Capture the cell that displays the provided text and extract its [X, Y] central coordinate. 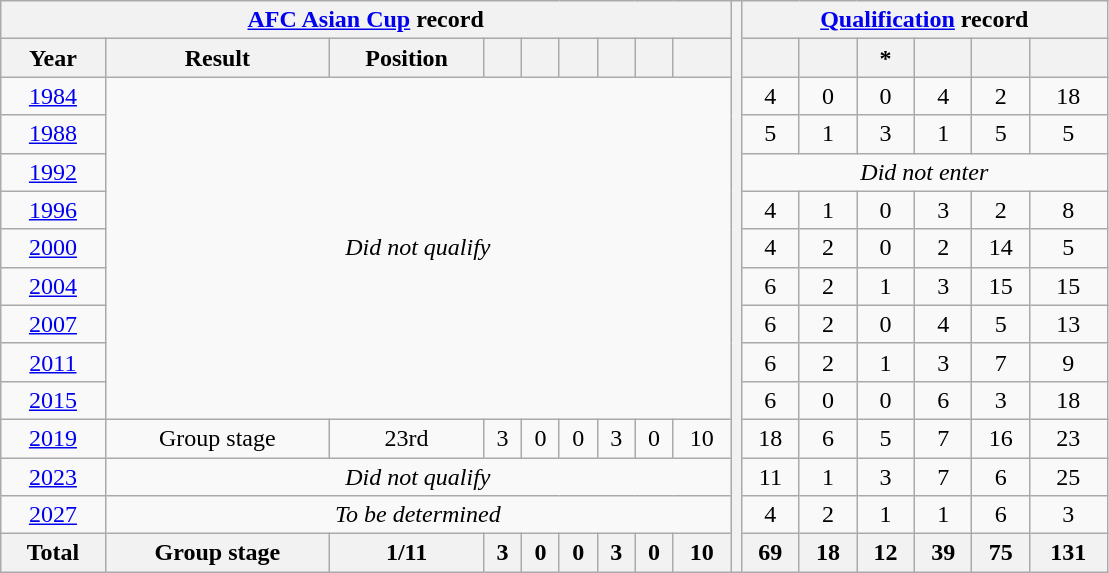
69 [771, 553]
9 [1068, 362]
2004 [53, 286]
2027 [53, 515]
Did not enter [924, 172]
2019 [53, 438]
75 [1001, 553]
To be determined [418, 515]
23 [1068, 438]
Result [217, 58]
2023 [53, 477]
39 [943, 553]
1996 [53, 210]
13 [1068, 324]
25 [1068, 477]
8 [1068, 210]
1988 [53, 134]
1992 [53, 172]
* [886, 58]
1984 [53, 96]
1/11 [407, 553]
AFC Asian Cup record [366, 20]
131 [1068, 553]
2015 [53, 400]
2000 [53, 248]
23rd [407, 438]
16 [1001, 438]
2011 [53, 362]
Year [53, 58]
14 [1001, 248]
Total [53, 553]
Position [407, 58]
11 [771, 477]
Qualification record [924, 20]
12 [886, 553]
2007 [53, 324]
